Scan for the cell matching the given text and deliver its (x, y) coordinate at center. 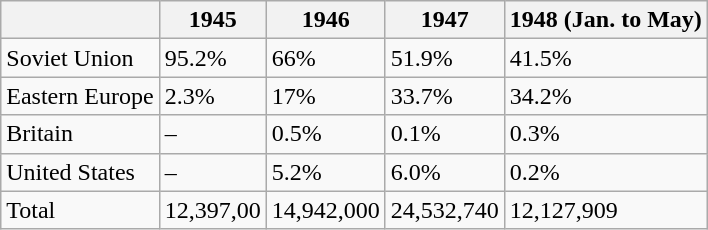
2.3% (212, 96)
Britain (80, 134)
34.2% (606, 96)
5.2% (326, 172)
12,127,909 (606, 210)
1945 (212, 20)
66% (326, 58)
41.5% (606, 58)
0.2% (606, 172)
6.0% (444, 172)
0.1% (444, 134)
33.7% (444, 96)
12,397,00 (212, 210)
14,942,000 (326, 210)
Soviet Union (80, 58)
95.2% (212, 58)
United States (80, 172)
Eastern Europe (80, 96)
1946 (326, 20)
24,532,740 (444, 210)
0.3% (606, 134)
0.5% (326, 134)
1948 (Jan. to May) (606, 20)
51.9% (444, 58)
17% (326, 96)
1947 (444, 20)
Total (80, 210)
